Determine the [X, Y] coordinate at the center of the cell enclosing the given text.  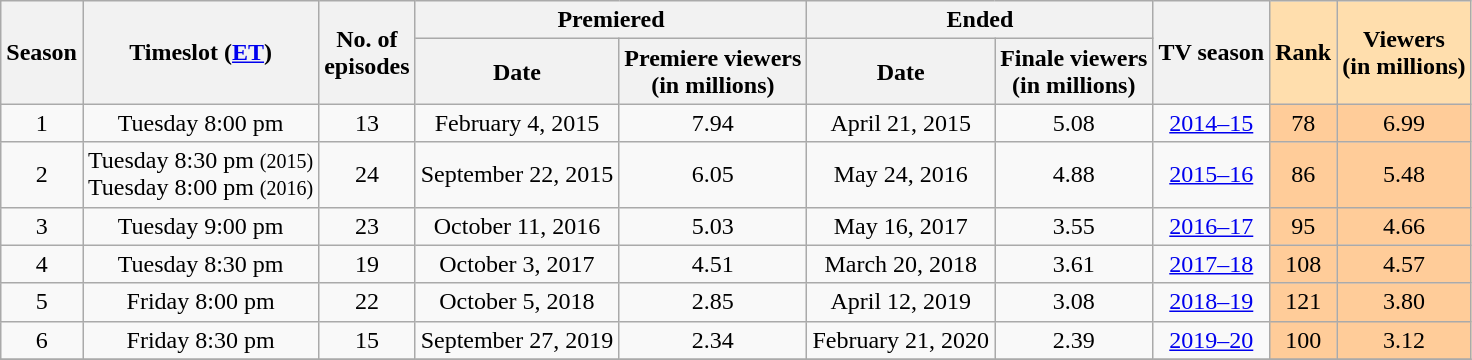
Tuesday 9:00 pm [200, 226]
2017–18 [1212, 264]
4.57 [1404, 264]
TV season [1212, 52]
2016–17 [1212, 226]
6 [42, 340]
6.99 [1404, 123]
2 [42, 174]
2.39 [1074, 340]
95 [1304, 226]
4.88 [1074, 174]
2019–20 [1212, 340]
Premiered [611, 20]
86 [1304, 174]
3.12 [1404, 340]
5.48 [1404, 174]
2018–19 [1212, 302]
2.85 [713, 302]
24 [367, 174]
Viewers(in millions) [1404, 52]
October 11, 2016 [517, 226]
September 22, 2015 [517, 174]
February 4, 2015 [517, 123]
5 [42, 302]
3 [42, 226]
5.03 [713, 226]
April 12, 2019 [901, 302]
3.80 [1404, 302]
February 21, 2020 [901, 340]
5.08 [1074, 123]
6.05 [713, 174]
Finale viewers(in millions) [1074, 72]
March 20, 2018 [901, 264]
October 5, 2018 [517, 302]
100 [1304, 340]
May 24, 2016 [901, 174]
Friday 8:30 pm [200, 340]
13 [367, 123]
1 [42, 123]
15 [367, 340]
4.51 [713, 264]
19 [367, 264]
2.34 [713, 340]
121 [1304, 302]
September 27, 2019 [517, 340]
Season [42, 52]
7.94 [713, 123]
Friday 8:00 pm [200, 302]
108 [1304, 264]
May 16, 2017 [901, 226]
Tuesday 8:30 pm [200, 264]
3.61 [1074, 264]
Ended [980, 20]
October 3, 2017 [517, 264]
Tuesday 8:30 pm (2015)Tuesday 8:00 pm (2016) [200, 174]
23 [367, 226]
No. ofepisodes [367, 52]
Rank [1304, 52]
22 [367, 302]
2014–15 [1212, 123]
April 21, 2015 [901, 123]
4.66 [1404, 226]
2015–16 [1212, 174]
4 [42, 264]
3.55 [1074, 226]
3.08 [1074, 302]
Timeslot (ET) [200, 52]
Premiere viewers(in millions) [713, 72]
Tuesday 8:00 pm [200, 123]
78 [1304, 123]
